Find where the given text appears and provide that cell's center as [x, y] coordinate. 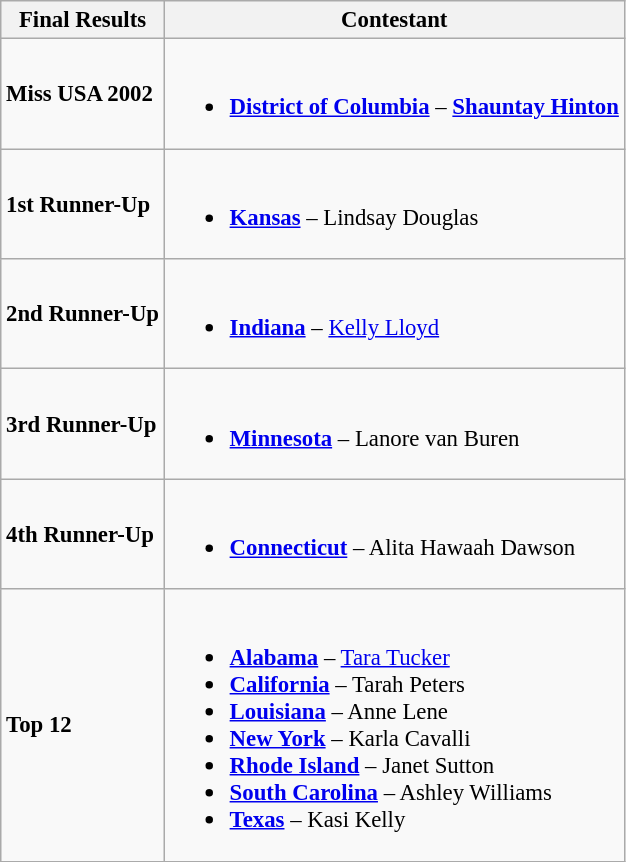
Contestant [394, 20]
4th Runner-Up [83, 534]
District of Columbia – Shauntay Hinton [394, 94]
Final Results [83, 20]
Kansas – Lindsay Douglas [394, 204]
Minnesota – Lanore van Buren [394, 424]
Miss USA 2002 [83, 94]
Connecticut – Alita Hawaah Dawson [394, 534]
3rd Runner-Up [83, 424]
Top 12 [83, 725]
1st Runner-Up [83, 204]
Indiana – Kelly Lloyd [394, 314]
2nd Runner-Up [83, 314]
